Output the [x, y] coordinate of the center of the cell containing the given text.  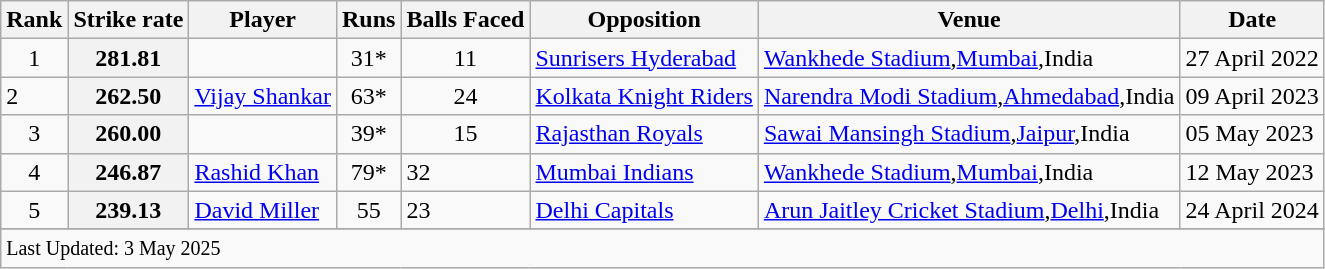
Mumbai Indians [644, 172]
Narendra Modi Stadium,Ahmedabad,India [969, 96]
Runs [368, 20]
24 [466, 96]
Date [1252, 20]
09 April 2023 [1252, 96]
Strike rate [128, 20]
Last Updated: 3 May 2025 [663, 248]
2 [34, 96]
Arun Jaitley Cricket Stadium,Delhi,India [969, 210]
24 April 2024 [1252, 210]
3 [34, 134]
David Miller [263, 210]
Vijay Shankar [263, 96]
4 [34, 172]
Balls Faced [466, 20]
Rashid Khan [263, 172]
Kolkata Knight Riders [644, 96]
63* [368, 96]
79* [368, 172]
Venue [969, 20]
23 [466, 210]
Player [263, 20]
15 [466, 134]
39* [368, 134]
1 [34, 58]
239.13 [128, 210]
55 [368, 210]
281.81 [128, 58]
Opposition [644, 20]
27 April 2022 [1252, 58]
Rajasthan Royals [644, 134]
5 [34, 210]
262.50 [128, 96]
Rank [34, 20]
12 May 2023 [1252, 172]
Sunrisers Hyderabad [644, 58]
260.00 [128, 134]
31* [368, 58]
11 [466, 58]
32 [466, 172]
246.87 [128, 172]
Sawai Mansingh Stadium,Jaipur,India [969, 134]
05 May 2023 [1252, 134]
Delhi Capitals [644, 210]
